Extract the (x, y) coordinate from the center of the cell holding the provided text.  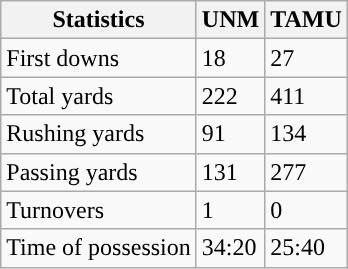
1 (230, 210)
277 (306, 172)
Turnovers (99, 210)
0 (306, 210)
Statistics (99, 20)
Total yards (99, 96)
TAMU (306, 20)
Time of possession (99, 248)
411 (306, 96)
Passing yards (99, 172)
134 (306, 134)
Rushing yards (99, 134)
27 (306, 58)
131 (230, 172)
91 (230, 134)
First downs (99, 58)
25:40 (306, 248)
34:20 (230, 248)
18 (230, 58)
UNM (230, 20)
222 (230, 96)
